Return (X, Y) of the center of cell containing provided text 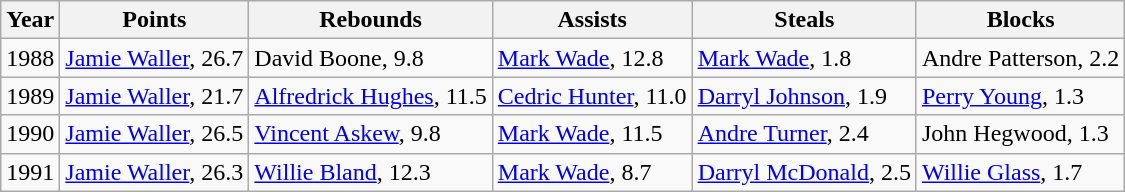
Mark Wade, 1.8 (804, 58)
Andre Patterson, 2.2 (1020, 58)
Alfredrick Hughes, 11.5 (370, 96)
1988 (30, 58)
Mark Wade, 8.7 (592, 172)
Perry Young, 1.3 (1020, 96)
Assists (592, 20)
Willie Bland, 12.3 (370, 172)
Jamie Waller, 26.3 (154, 172)
David Boone, 9.8 (370, 58)
Darryl Johnson, 1.9 (804, 96)
Year (30, 20)
Steals (804, 20)
Points (154, 20)
Cedric Hunter, 11.0 (592, 96)
Mark Wade, 12.8 (592, 58)
1990 (30, 134)
Mark Wade, 11.5 (592, 134)
Darryl McDonald, 2.5 (804, 172)
Vincent Askew, 9.8 (370, 134)
Willie Glass, 1.7 (1020, 172)
Rebounds (370, 20)
Jamie Waller, 21.7 (154, 96)
1989 (30, 96)
Jamie Waller, 26.5 (154, 134)
1991 (30, 172)
Jamie Waller, 26.7 (154, 58)
Andre Turner, 2.4 (804, 134)
John Hegwood, 1.3 (1020, 134)
Blocks (1020, 20)
